Detect which cell encompasses the target text, then output its (X, Y) center coordinate. 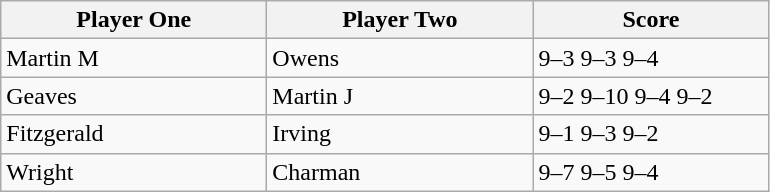
9–2 9–10 9–4 9–2 (651, 96)
Score (651, 20)
Player Two (400, 20)
Player One (134, 20)
Wright (134, 172)
9–1 9–3 9–2 (651, 134)
Martin J (400, 96)
Martin M (134, 58)
Geaves (134, 96)
Charman (400, 172)
Fitzgerald (134, 134)
Owens (400, 58)
Irving (400, 134)
9–3 9–3 9–4 (651, 58)
9–7 9–5 9–4 (651, 172)
